From the cell containing the given text, extract its center point as (X, Y) coordinate. 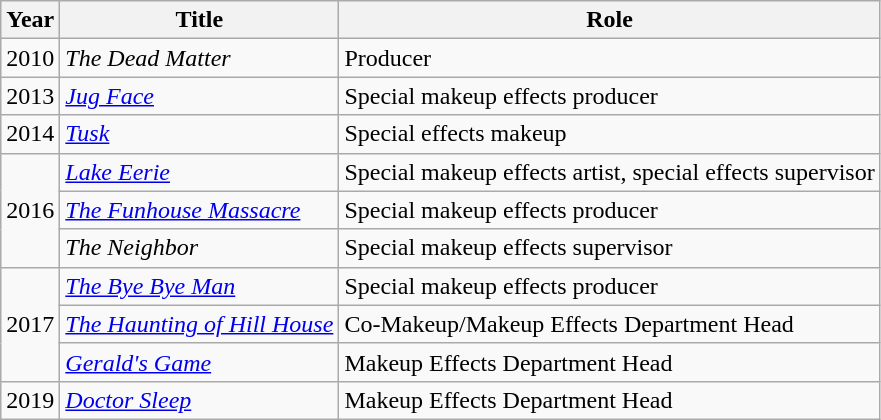
The Dead Matter (200, 58)
The Funhouse Massacre (200, 210)
Gerald's Game (200, 362)
Year (30, 20)
2013 (30, 96)
Special effects makeup (610, 134)
2014 (30, 134)
2017 (30, 324)
Tusk (200, 134)
2010 (30, 58)
Lake Eerie (200, 172)
Special makeup effects supervisor (610, 248)
Co-Makeup/Makeup Effects Department Head (610, 324)
Producer (610, 58)
Special makeup effects artist, special effects supervisor (610, 172)
Role (610, 20)
Title (200, 20)
The Haunting of Hill House (200, 324)
The Neighbor (200, 248)
2019 (30, 400)
The Bye Bye Man (200, 286)
2016 (30, 210)
Jug Face (200, 96)
Doctor Sleep (200, 400)
